Determine the [X, Y] coordinate at the center of the cell enclosing the given text.  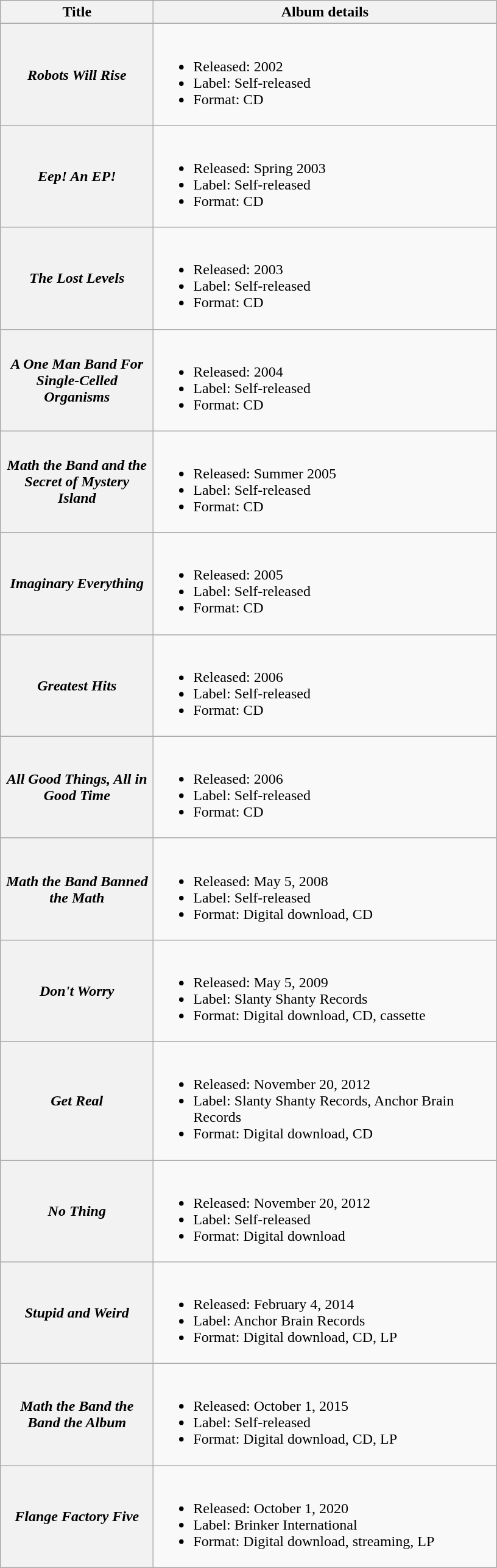
Released: Summer 2005Label: Self-releasedFormat: CD [325, 481]
Greatest Hits [77, 685]
All Good Things, All in Good Time [77, 787]
Eep! An EP! [77, 177]
Math the Band and the Secret of Mystery Island [77, 481]
Don't Worry [77, 991]
Robots Will Rise [77, 74]
Released: November 20, 2012Label: Slanty Shanty Records, Anchor Brain RecordsFormat: Digital download, CD [325, 1101]
Math the Band the Band the Album [77, 1415]
Released: October 1, 2020Label: Brinker InternationalFormat: Digital download, streaming, LP [325, 1516]
Released: November 20, 2012Label: Self-releasedFormat: Digital download [325, 1211]
Math the Band Banned the Math [77, 889]
A One Man Band For Single-Celled Organisms [77, 380]
Released: October 1, 2015Label: Self-releasedFormat: Digital download, CD, LP [325, 1415]
Imaginary Everything [77, 584]
Released: 2005Label: Self-releasedFormat: CD [325, 584]
Released: February 4, 2014Label: Anchor Brain RecordsFormat: Digital download, CD, LP [325, 1313]
The Lost Levels [77, 278]
Stupid and Weird [77, 1313]
Released: 2003Label: Self-releasedFormat: CD [325, 278]
Released: 2004Label: Self-releasedFormat: CD [325, 380]
Released: May 5, 2008Label: Self-releasedFormat: Digital download, CD [325, 889]
Released: 2002Label: Self-releasedFormat: CD [325, 74]
Title [77, 12]
Released: Spring 2003Label: Self-releasedFormat: CD [325, 177]
Get Real [77, 1101]
Flange Factory Five [77, 1516]
Released: May 5, 2009Label: Slanty Shanty RecordsFormat: Digital download, CD, cassette [325, 991]
Album details [325, 12]
No Thing [77, 1211]
